From the cell containing the given text, extract its center point as (X, Y) coordinate. 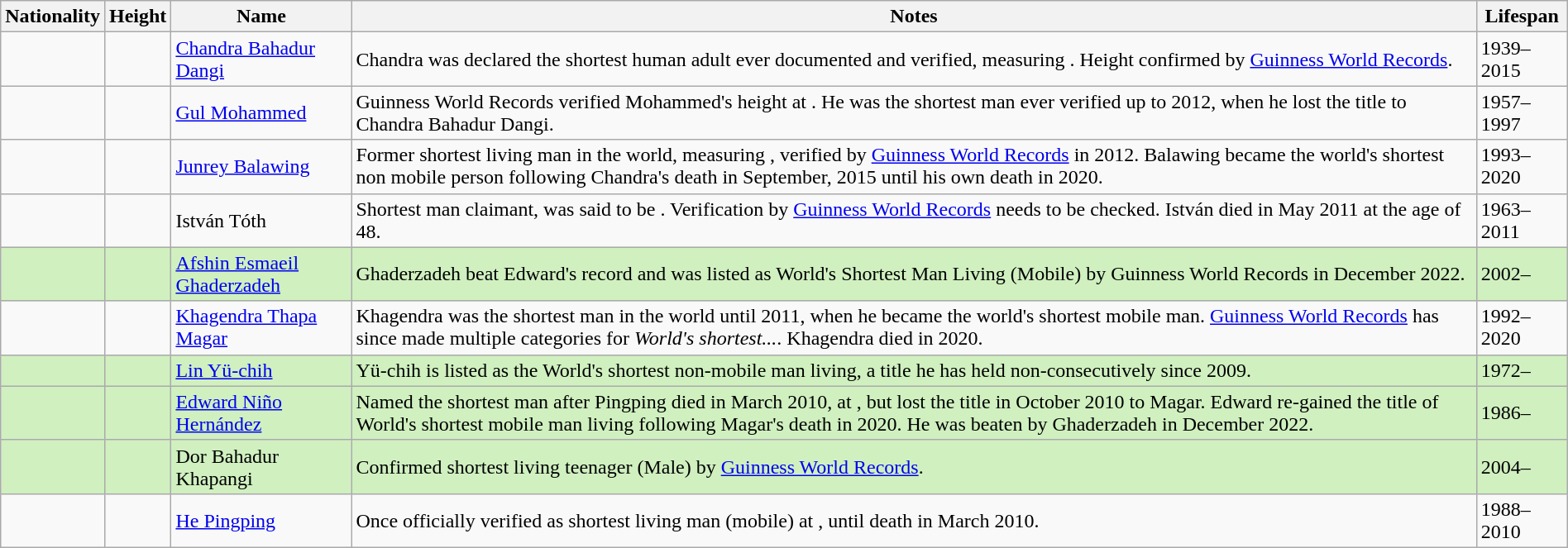
Lifespan (1522, 17)
Ghaderzadeh beat Edward's record and was listed as World's Shortest Man Living (Mobile) by Guinness World Records in December 2022. (914, 274)
Name (261, 17)
Once officially verified as shortest living man (mobile) at , until death in March 2010. (914, 521)
1993–2020 (1522, 167)
2002– (1522, 274)
Chandra was declared the shortest human adult ever documented and verified, measuring . Height confirmed by Guinness World Records. (914, 60)
Edward Niño Hernández (261, 413)
Afshin Esmaeil Ghaderzadeh (261, 274)
1992–2020 (1522, 327)
Gul Mohammed (261, 112)
Junrey Balawing (261, 167)
Notes (914, 17)
He Pingping (261, 521)
Shortest man claimant, was said to be . Verification by Guinness World Records needs to be checked. István died in May 2011 at the age of 48. (914, 220)
Confirmed shortest living teenager (Male) by Guinness World Records. (914, 466)
1986– (1522, 413)
1957–1997 (1522, 112)
Height (137, 17)
Yü-chih is listed as the World's shortest non-mobile man living, a title he has held non-consecutively since 2009. (914, 370)
Lin Yü-chih (261, 370)
2004– (1522, 466)
Nationality (53, 17)
István Tóth (261, 220)
Dor Bahadur Khapangi (261, 466)
Khagendra Thapa Magar (261, 327)
1963–2011 (1522, 220)
1939–2015 (1522, 60)
1988–2010 (1522, 521)
Chandra Bahadur Dangi (261, 60)
1972– (1522, 370)
